Provide the [x, y] coordinate of the cell's center where the given text is located.  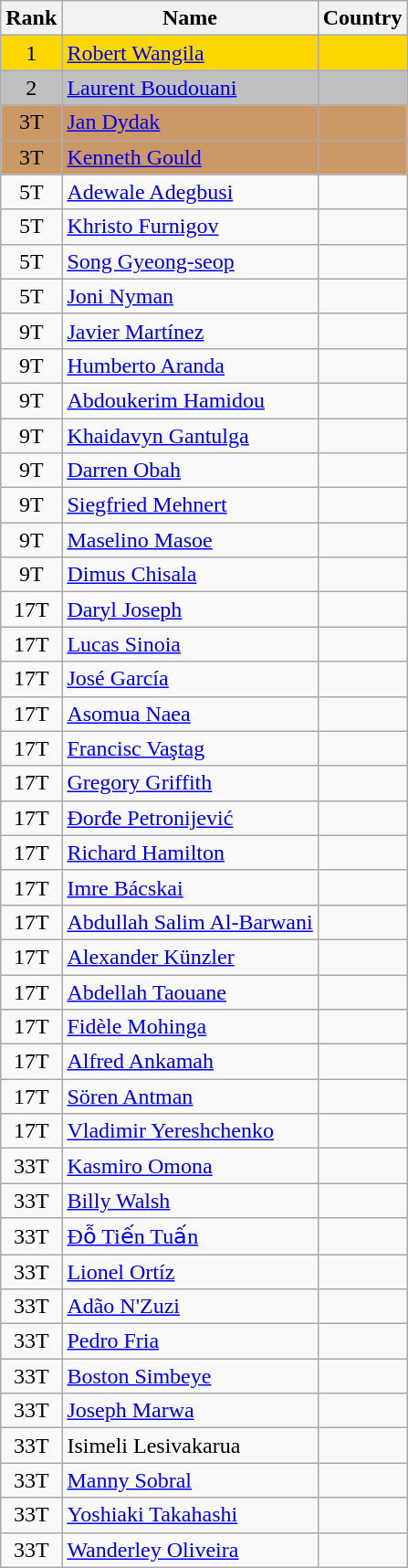
Dimus Chisala [190, 575]
Đorđe Petronijević [190, 818]
José García [190, 679]
Boston Simbeye [190, 1376]
Alexander Künzler [190, 957]
Lionel Ortíz [190, 1271]
Sören Antman [190, 1097]
Abdellah Taouane [190, 991]
Abdoukerim Hamidou [190, 400]
Abdullah Salim Al-Barwani [190, 922]
Richard Hamilton [190, 853]
Jan Dydak [190, 122]
Manny Sobral [190, 1480]
Kasmiro Omona [190, 1166]
Daryl Joseph [190, 609]
Đỗ Tiến Tuấn [190, 1236]
Laurent Boudouani [190, 88]
Darren Obah [190, 471]
Fidèle Mohinga [190, 1027]
Song Gyeong-seop [190, 261]
Adão N'Zuzi [190, 1307]
Kenneth Gould [190, 157]
Billy Walsh [190, 1201]
Joni Nyman [190, 296]
2 [31, 88]
Khristo Furnigov [190, 227]
Humberto Aranda [190, 366]
Asomua Naea [190, 714]
Wanderley Oliveira [190, 1550]
Joseph Marwa [190, 1411]
Robert Wangila [190, 53]
Khaidavyn Gantulga [190, 436]
Vladimir Yereshchenko [190, 1131]
Country [362, 18]
Javier Martínez [190, 331]
Isimeli Lesivakarua [190, 1446]
Gregory Griffith [190, 783]
Maselino Masoe [190, 540]
Rank [31, 18]
Adewale Adegbusi [190, 192]
Pedro Fria [190, 1341]
Siegfried Mehnert [190, 505]
1 [31, 53]
Name [190, 18]
Lucas Sinoia [190, 644]
Alfred Ankamah [190, 1062]
Yoshiaki Takahashi [190, 1515]
Francisc Vaştag [190, 748]
Imre Bácskai [190, 887]
